Locate the cell with the specified text and output its [x, y] center coordinate. 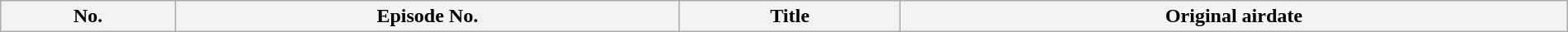
Title [791, 16]
Episode No. [427, 16]
Original airdate [1234, 16]
No. [88, 16]
